Capture the cell that displays the provided text and extract its [X, Y] central coordinate. 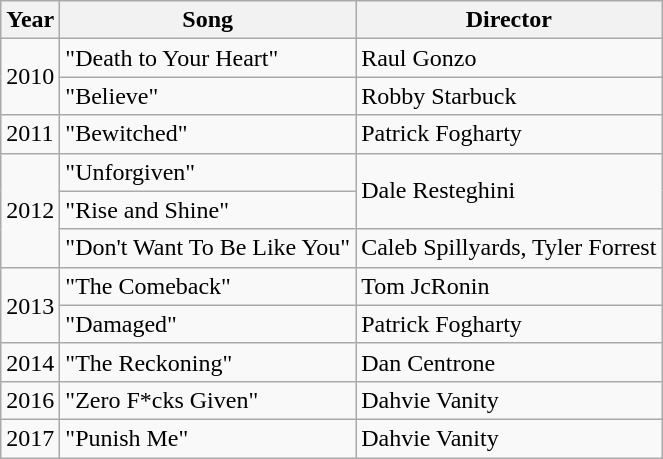
"Unforgiven" [208, 172]
2012 [30, 210]
"Zero F*cks Given" [208, 400]
2016 [30, 400]
"Damaged" [208, 324]
Dale Resteghini [509, 191]
Dan Centrone [509, 362]
2010 [30, 77]
"Rise and Shine" [208, 210]
2014 [30, 362]
"The Comeback" [208, 286]
2017 [30, 438]
Song [208, 20]
Year [30, 20]
Tom JcRonin [509, 286]
"Bewitched" [208, 134]
"Punish Me" [208, 438]
"Believe" [208, 96]
Robby Starbuck [509, 96]
"Don't Want To Be Like You" [208, 248]
2011 [30, 134]
Caleb Spillyards, Tyler Forrest [509, 248]
"The Reckoning" [208, 362]
Raul Gonzo [509, 58]
2013 [30, 305]
Director [509, 20]
"Death to Your Heart" [208, 58]
